Determine the (x, y) coordinate at the center of the cell enclosing the given text.  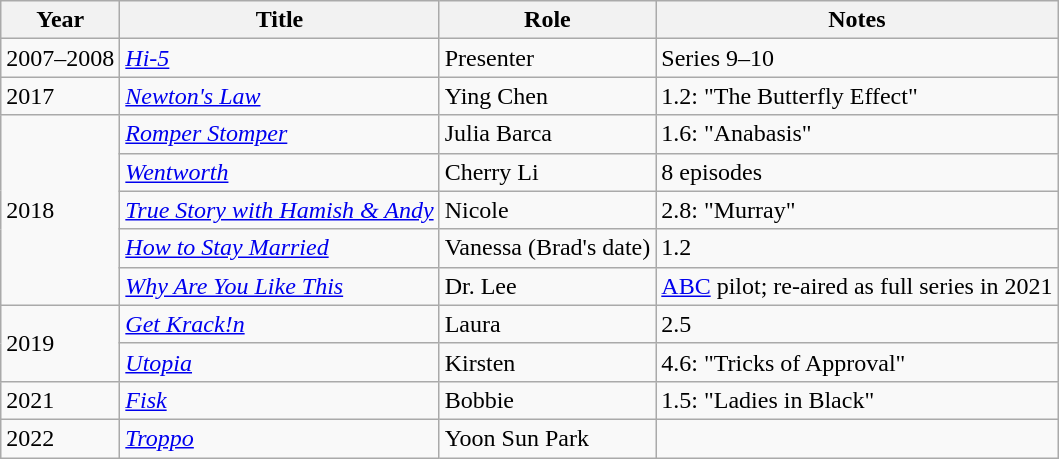
Hi-5 (280, 58)
2022 (60, 438)
How to Stay Married (280, 248)
1.2 (857, 248)
Yoon Sun Park (548, 438)
Laura (548, 324)
Cherry Li (548, 172)
Newton's Law (280, 96)
Why Are You Like This (280, 286)
2.5 (857, 324)
Romper Stomper (280, 134)
Troppo (280, 438)
Title (280, 20)
Series 9–10 (857, 58)
Presenter (548, 58)
1.2: "The Butterfly Effect" (857, 96)
Notes (857, 20)
Utopia (280, 362)
Vanessa (Brad's date) (548, 248)
8 episodes (857, 172)
Nicole (548, 210)
Get Krack!n (280, 324)
2019 (60, 343)
ABC pilot; re-aired as full series in 2021 (857, 286)
2017 (60, 96)
Wentworth (280, 172)
1.5: "Ladies in Black" (857, 400)
Role (548, 20)
2007–2008 (60, 58)
2021 (60, 400)
4.6: "Tricks of Approval" (857, 362)
2.8: "Murray" (857, 210)
Ying Chen (548, 96)
Kirsten (548, 362)
Bobbie (548, 400)
Julia Barca (548, 134)
Fisk (280, 400)
Year (60, 20)
True Story with Hamish & Andy (280, 210)
1.6: "Anabasis" (857, 134)
Dr. Lee (548, 286)
2018 (60, 210)
